From the cell containing the given text, extract its center point as [x, y] coordinate. 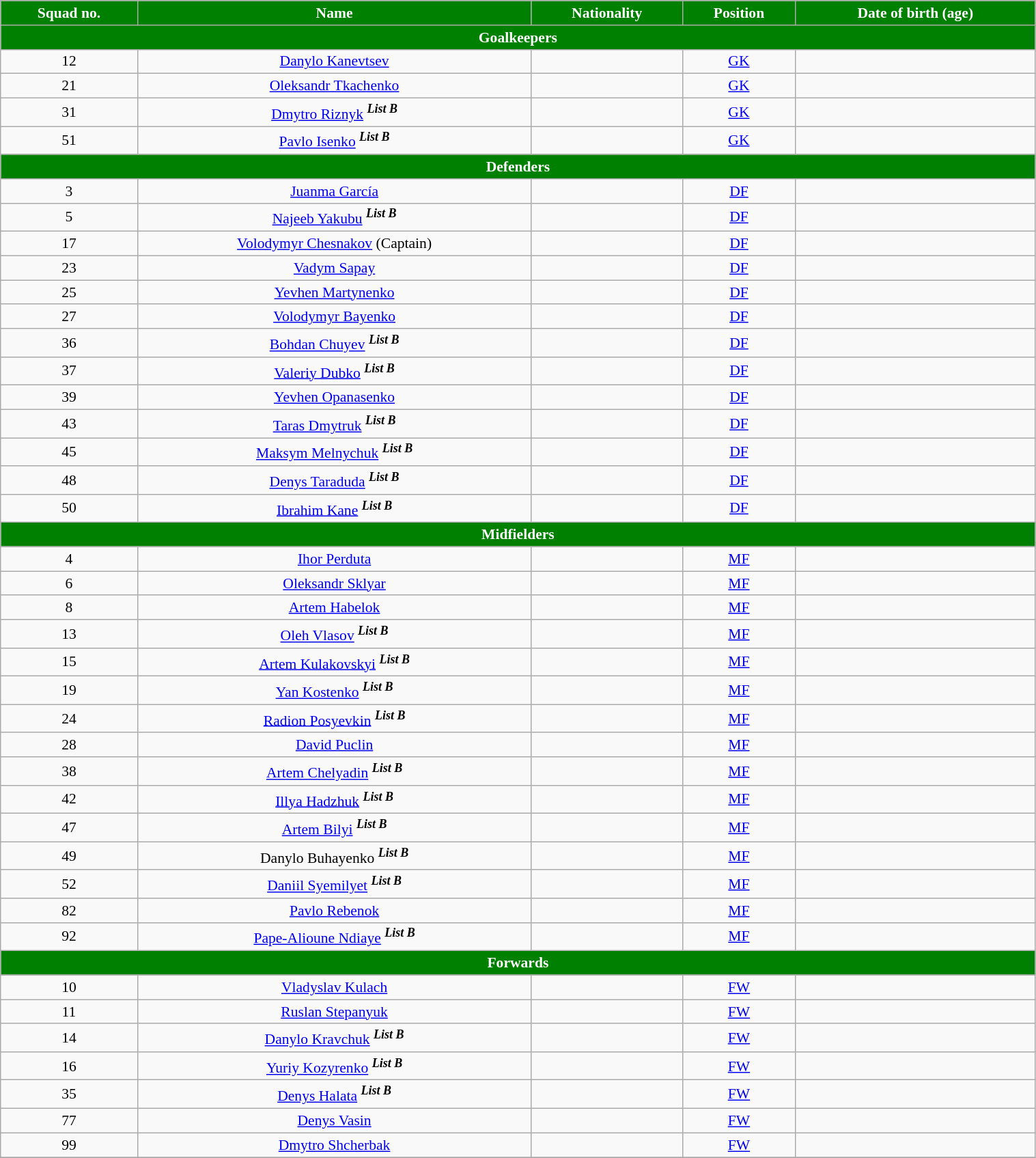
Danylo Buhayenko List B [335, 855]
Oleksandr Tkachenko [335, 86]
David Puclin [335, 745]
50 [69, 508]
Artem Chelyadin List B [335, 771]
5 [69, 217]
45 [69, 452]
Yevhen Opanasenko [335, 398]
21 [69, 86]
Ibrahim Kane List B [335, 508]
37 [69, 372]
12 [69, 61]
Artem Habelok [335, 608]
Danylo Kanevtsev [335, 61]
Vladyslav Kulach [335, 987]
Pavlo Rebenok [335, 911]
14 [69, 1038]
Volodymyr Bayenko [335, 317]
Daniil Syemilyet List B [335, 884]
28 [69, 745]
Position [739, 13]
48 [69, 480]
Denys Vasin [335, 1121]
39 [69, 398]
Illya Hadzhuk List B [335, 799]
Date of birth (age) [915, 13]
Goalkeepers [518, 38]
Nationality [606, 13]
Defenders [518, 167]
Yevhen Martynenko [335, 292]
19 [69, 690]
52 [69, 884]
Dmytro Riznyk List B [335, 112]
43 [69, 424]
49 [69, 855]
11 [69, 1012]
8 [69, 608]
16 [69, 1066]
6 [69, 583]
35 [69, 1094]
Valeriy Dubko List B [335, 372]
Maksym Melnychuk List B [335, 452]
99 [69, 1145]
Juanma García [335, 191]
Midfielders [518, 535]
Volodymyr Chesnakov (Captain) [335, 244]
Pape-Alioune Ndiaye List B [335, 937]
10 [69, 987]
Bohdan Chuyev List B [335, 343]
Danylo Kravchuk List B [335, 1038]
3 [69, 191]
Pavlo Isenko List B [335, 141]
Forwards [518, 963]
Name [335, 13]
31 [69, 112]
Artem Kulakovskyi List B [335, 663]
23 [69, 268]
Oleksandr Sklyar [335, 583]
15 [69, 663]
Squad no. [69, 13]
Najeeb Yakubu List B [335, 217]
38 [69, 771]
Radion Posyevkin List B [335, 719]
27 [69, 317]
Taras Dmytruk List B [335, 424]
Vadym Sapay [335, 268]
Ruslan Stepanyuk [335, 1012]
Dmytro Shcherbak [335, 1145]
Oleh Vlasov List B [335, 634]
47 [69, 828]
Ihor Perduta [335, 560]
Denys Taraduda List B [335, 480]
17 [69, 244]
42 [69, 799]
82 [69, 911]
25 [69, 292]
36 [69, 343]
Yuriy Kozyrenko List B [335, 1066]
Artem Bilyi List B [335, 828]
Denys Halata List B [335, 1094]
Yan Kostenko List B [335, 690]
24 [69, 719]
51 [69, 141]
77 [69, 1121]
4 [69, 560]
92 [69, 937]
13 [69, 634]
